Capture the cell that displays the provided text and extract its (x, y) central coordinate. 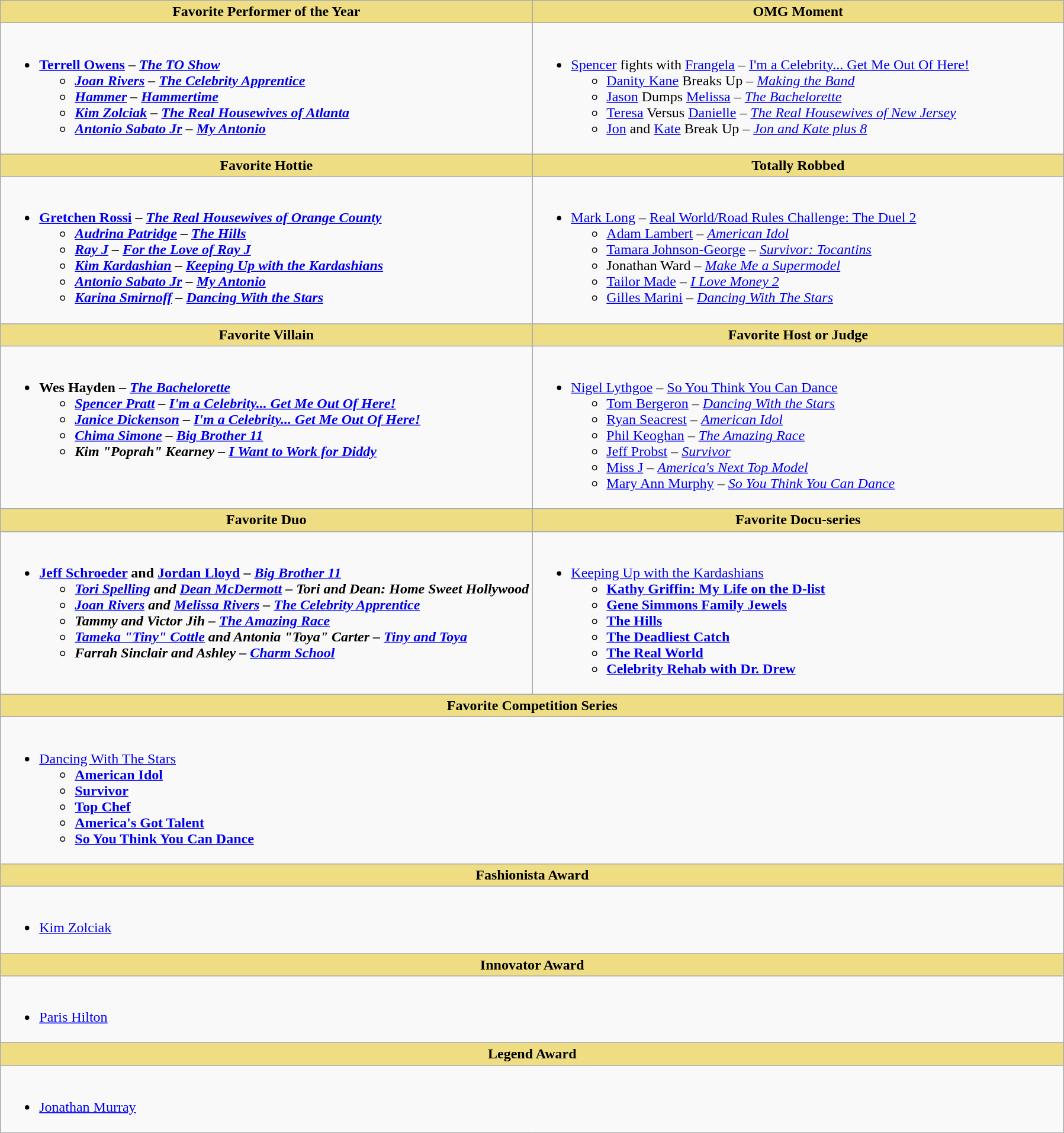
Favorite Competition Series (532, 705)
Jonathan Murray (532, 1099)
Legend Award (532, 1054)
Dancing With The StarsAmerican IdolSurvivorTop ChefAmerica's Got TalentSo You Think You Can Dance (532, 790)
Favorite Host or Judge (798, 335)
Totally Robbed (798, 165)
Favorite Performer of the Year (266, 12)
Innovator Award (532, 965)
Favorite Villain (266, 335)
Paris Hilton (532, 1009)
Favorite Hottie (266, 165)
Favorite Duo (266, 520)
Fashionista Award (532, 875)
Kim Zolciak (532, 919)
OMG Moment (798, 12)
Favorite Docu-series (798, 520)
